Pinpoint the cell where the given text exists, returning its (x, y) midpoint coordinate. 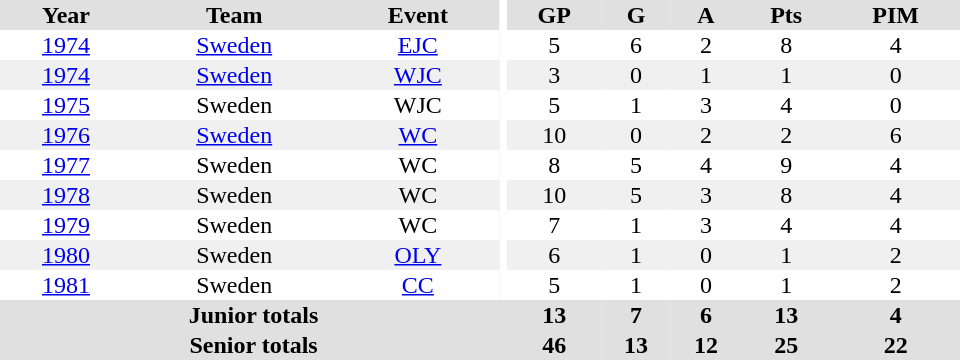
A (706, 15)
1976 (66, 135)
1977 (66, 165)
EJC (418, 45)
46 (554, 345)
1979 (66, 225)
1980 (66, 255)
1981 (66, 285)
CC (418, 285)
G (636, 15)
Event (418, 15)
22 (896, 345)
PIM (896, 15)
12 (706, 345)
OLY (418, 255)
GP (554, 15)
Senior totals (254, 345)
1978 (66, 195)
Year (66, 15)
Pts (786, 15)
9 (786, 165)
1975 (66, 105)
Team (234, 15)
25 (786, 345)
Junior totals (254, 315)
